Identify which cell holds the provided text, then report its (X, Y) central coordinate. 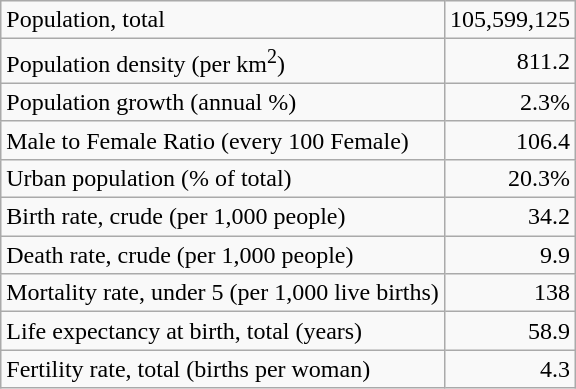
2.3% (510, 102)
Urban population (% of total) (223, 178)
Life expectancy at birth, total (years) (223, 331)
4.3 (510, 369)
138 (510, 293)
Population density (per km2) (223, 62)
58.9 (510, 331)
Mortality rate, under 5 (per 1,000 live births) (223, 293)
106.4 (510, 140)
Population, total (223, 20)
Population growth (annual %) (223, 102)
811.2 (510, 62)
9.9 (510, 255)
Male to Female Ratio (every 100 Female) (223, 140)
Death rate, crude (per 1,000 people) (223, 255)
Birth rate, crude (per 1,000 people) (223, 217)
20.3% (510, 178)
34.2 (510, 217)
105,599,125 (510, 20)
Fertility rate, total (births per woman) (223, 369)
